Capture the cell that displays the provided text and extract its [x, y] central coordinate. 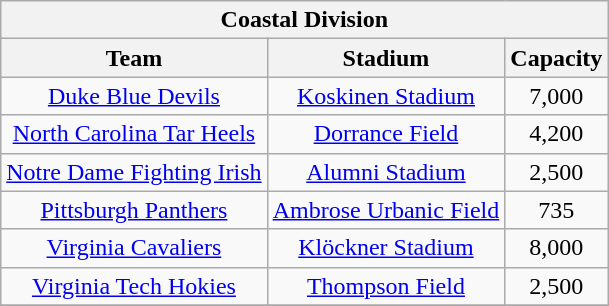
Ambrose Urbanic Field [386, 210]
Klöckner Stadium [386, 248]
Virginia Tech Hokies [134, 286]
Team [134, 58]
4,200 [556, 134]
Notre Dame Fighting Irish [134, 172]
Capacity [556, 58]
Coastal Division [304, 20]
North Carolina Tar Heels [134, 134]
Thompson Field [386, 286]
Duke Blue Devils [134, 96]
8,000 [556, 248]
Pittsburgh Panthers [134, 210]
735 [556, 210]
7,000 [556, 96]
Dorrance Field [386, 134]
Stadium [386, 58]
Virginia Cavaliers [134, 248]
Koskinen Stadium [386, 96]
Alumni Stadium [386, 172]
